Scan for the cell matching the given text and deliver its [x, y] coordinate at center. 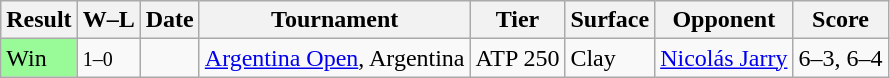
1–0 [108, 58]
Clay [610, 58]
ATP 250 [518, 58]
Tournament [334, 20]
6–3, 6–4 [840, 58]
Surface [610, 20]
Opponent [724, 20]
Score [840, 20]
Date [170, 20]
Tier [518, 20]
Win [39, 58]
Nicolás Jarry [724, 58]
Argentina Open, Argentina [334, 58]
W–L [108, 20]
Result [39, 20]
